Return (X, Y) of the center of cell containing provided text 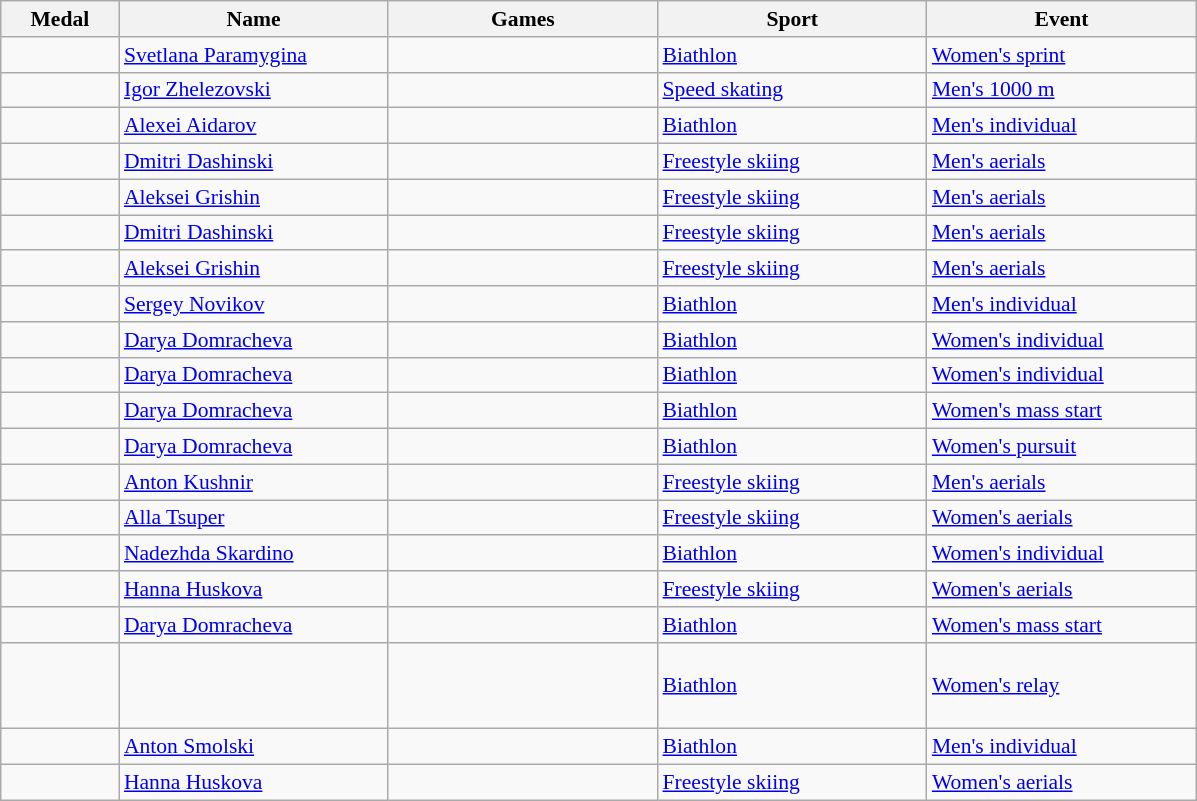
Svetlana Paramygina (254, 55)
Igor Zhelezovski (254, 90)
Nadezhda Skardino (254, 554)
Women's sprint (1062, 55)
Event (1062, 19)
Anton Smolski (254, 747)
Alexei Aidarov (254, 126)
Women's relay (1062, 686)
Speed skating (792, 90)
Name (254, 19)
Alla Tsuper (254, 518)
Men's 1000 m (1062, 90)
Women's pursuit (1062, 447)
Sport (792, 19)
Medal (60, 19)
Sergey Novikov (254, 304)
Anton Kushnir (254, 482)
Games (522, 19)
